Capture the cell that displays the provided text and extract its (X, Y) central coordinate. 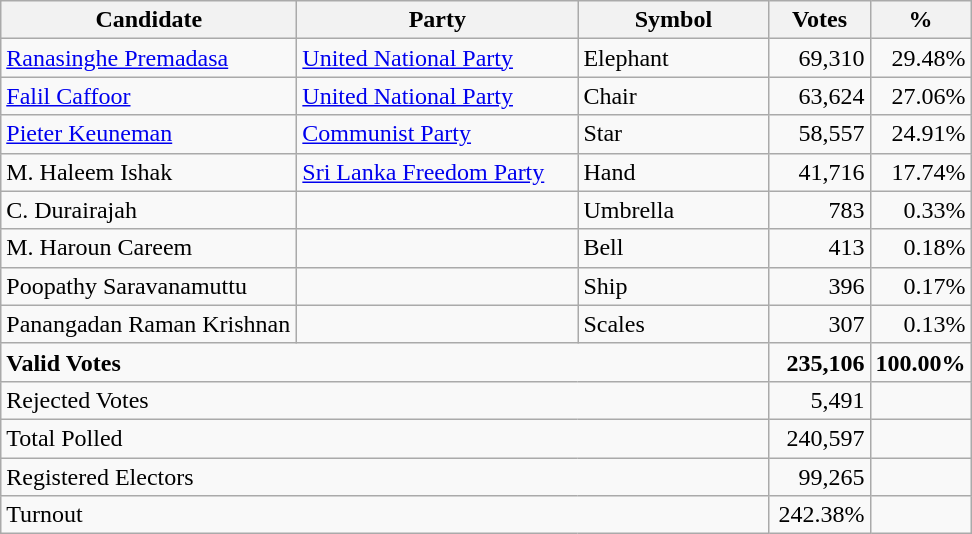
69,310 (820, 58)
100.00% (920, 362)
240,597 (820, 438)
413 (820, 248)
Total Polled (385, 438)
Communist Party (438, 134)
99,265 (820, 477)
Scales (674, 324)
24.91% (920, 134)
Umbrella (674, 210)
Registered Electors (385, 477)
Chair (674, 96)
0.13% (920, 324)
Symbol (674, 20)
Elephant (674, 58)
307 (820, 324)
396 (820, 286)
0.17% (920, 286)
0.18% (920, 248)
Star (674, 134)
783 (820, 210)
242.38% (820, 515)
5,491 (820, 400)
29.48% (920, 58)
Sri Lanka Freedom Party (438, 172)
235,106 (820, 362)
Panangadan Raman Krishnan (149, 324)
Candidate (149, 20)
Rejected Votes (385, 400)
% (920, 20)
17.74% (920, 172)
Falil Caffoor (149, 96)
C. Durairajah (149, 210)
41,716 (820, 172)
27.06% (920, 96)
Bell (674, 248)
Hand (674, 172)
Votes (820, 20)
M. Haroun Careem (149, 248)
Ranasinghe Premadasa (149, 58)
Party (438, 20)
58,557 (820, 134)
M. Haleem Ishak (149, 172)
63,624 (820, 96)
Pieter Keuneman (149, 134)
Valid Votes (385, 362)
Poopathy Saravanamuttu (149, 286)
Turnout (385, 515)
0.33% (920, 210)
Ship (674, 286)
